From the cell containing the given text, extract its center point as (X, Y) coordinate. 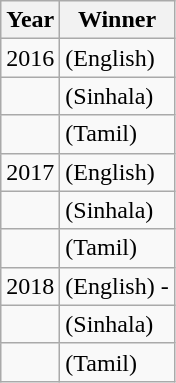
2016 (30, 58)
2017 (30, 172)
2018 (30, 286)
Winner (117, 20)
(English) - (117, 286)
Year (30, 20)
